Find where the given text appears and provide that cell's center as [x, y] coordinate. 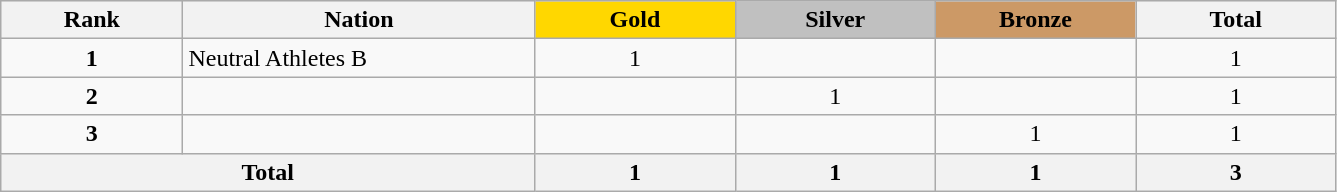
2 [92, 96]
Neutral Athletes B [359, 58]
Gold [635, 20]
Silver [835, 20]
Rank [92, 20]
Nation [359, 20]
Bronze [1035, 20]
